From the cell containing the given text, extract its center point as [X, Y] coordinate. 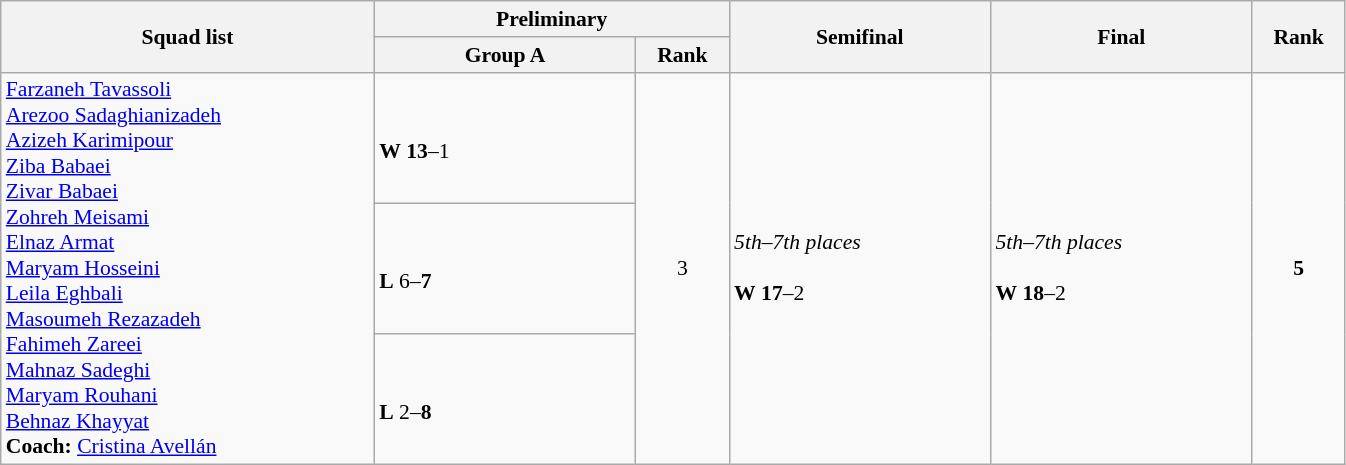
L 2–8 [504, 400]
Squad list [188, 36]
5th–7th placesW 18–2 [1120, 268]
Final [1120, 36]
3 [682, 268]
Group A [504, 55]
5 [1298, 268]
5th–7th placesW 17–2 [860, 268]
Preliminary [552, 19]
L 6–7 [504, 268]
Semifinal [860, 36]
W 13–1 [504, 138]
